Identify which cell holds the provided text, then report its [X, Y] central coordinate. 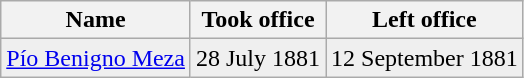
Name [96, 20]
28 July 1881 [258, 58]
12 September 1881 [425, 58]
Pío Benigno Meza [96, 58]
Left office [425, 20]
Took office [258, 20]
